Provide the (X, Y) coordinate of the cell's center where the given text is located.  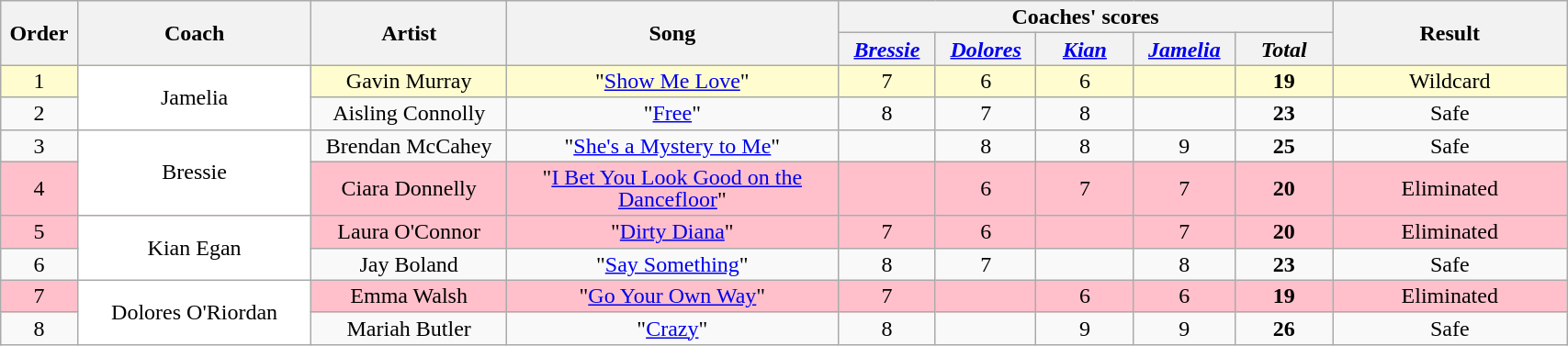
Mariah Butler (409, 329)
5 (39, 231)
Kian Egan (195, 248)
4 (39, 189)
"Free" (672, 114)
"Say Something" (672, 264)
Song (672, 33)
Result (1450, 33)
Total (1284, 50)
2 (39, 114)
Order (39, 33)
Gavin Murray (409, 81)
"I Bet You Look Good on the Dancefloor" (672, 189)
Aisling Connolly (409, 114)
3 (39, 145)
1 (39, 81)
"Show Me Love" (672, 81)
Jay Boland (409, 264)
Coach (195, 33)
Wildcard (1450, 81)
Ciara Donnelly (409, 189)
Laura O'Connor (409, 231)
Artist (409, 33)
Dolores O'Riordan (195, 312)
Emma Walsh (409, 296)
Coaches' scores (1085, 17)
Dolores (985, 50)
26 (1284, 329)
"Crazy" (672, 329)
"Dirty Diana" (672, 231)
Kian (1085, 50)
"She's a Mystery to Me" (672, 145)
25 (1284, 145)
Brendan McCahey (409, 145)
"Go Your Own Way" (672, 296)
